From the cell containing the given text, extract its center point as [x, y] coordinate. 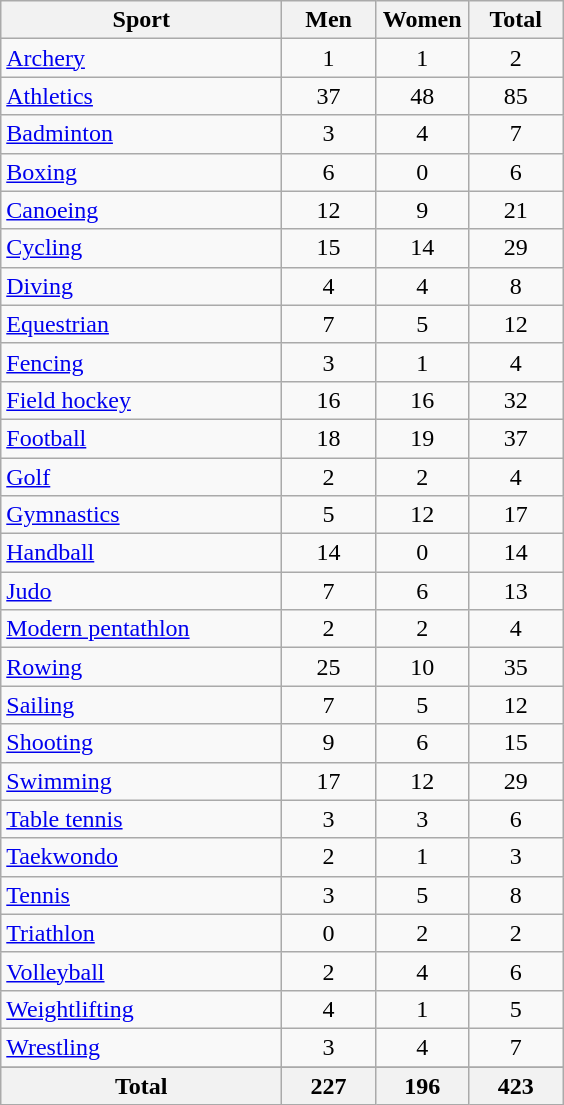
Field hockey [142, 400]
Badminton [142, 134]
227 [329, 1085]
Canoeing [142, 210]
Men [329, 20]
Sport [142, 20]
21 [516, 210]
Gymnastics [142, 515]
423 [516, 1085]
32 [516, 400]
Golf [142, 477]
196 [422, 1085]
Diving [142, 286]
Shooting [142, 743]
19 [422, 438]
18 [329, 438]
Football [142, 438]
Table tennis [142, 819]
Volleyball [142, 971]
Athletics [142, 96]
Sailing [142, 705]
Judo [142, 591]
Archery [142, 58]
35 [516, 667]
Triathlon [142, 933]
10 [422, 667]
Modern pentathlon [142, 629]
Swimming [142, 781]
Wrestling [142, 1047]
Cycling [142, 248]
85 [516, 96]
Handball [142, 553]
Tennis [142, 895]
Weightlifting [142, 1009]
Fencing [142, 362]
Rowing [142, 667]
48 [422, 96]
25 [329, 667]
Women [422, 20]
Boxing [142, 172]
13 [516, 591]
Equestrian [142, 324]
Taekwondo [142, 857]
